Pinpoint the cell where the given text exists, returning its (x, y) midpoint coordinate. 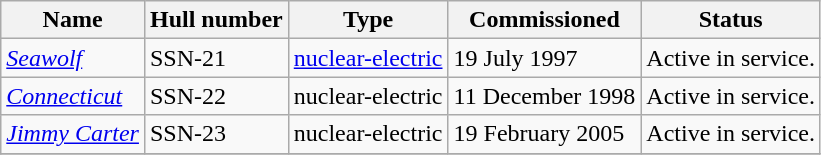
Commissioned (544, 20)
11 December 1998 (544, 96)
Name (73, 20)
Connecticut (73, 96)
SSN-22 (216, 96)
Status (731, 20)
SSN-23 (216, 134)
Hull number (216, 20)
Jimmy Carter (73, 134)
Seawolf (73, 58)
SSN-21 (216, 58)
19 February 2005 (544, 134)
19 July 1997 (544, 58)
Type (368, 20)
